Determine the [X, Y] coordinate at the center of the cell enclosing the given text.  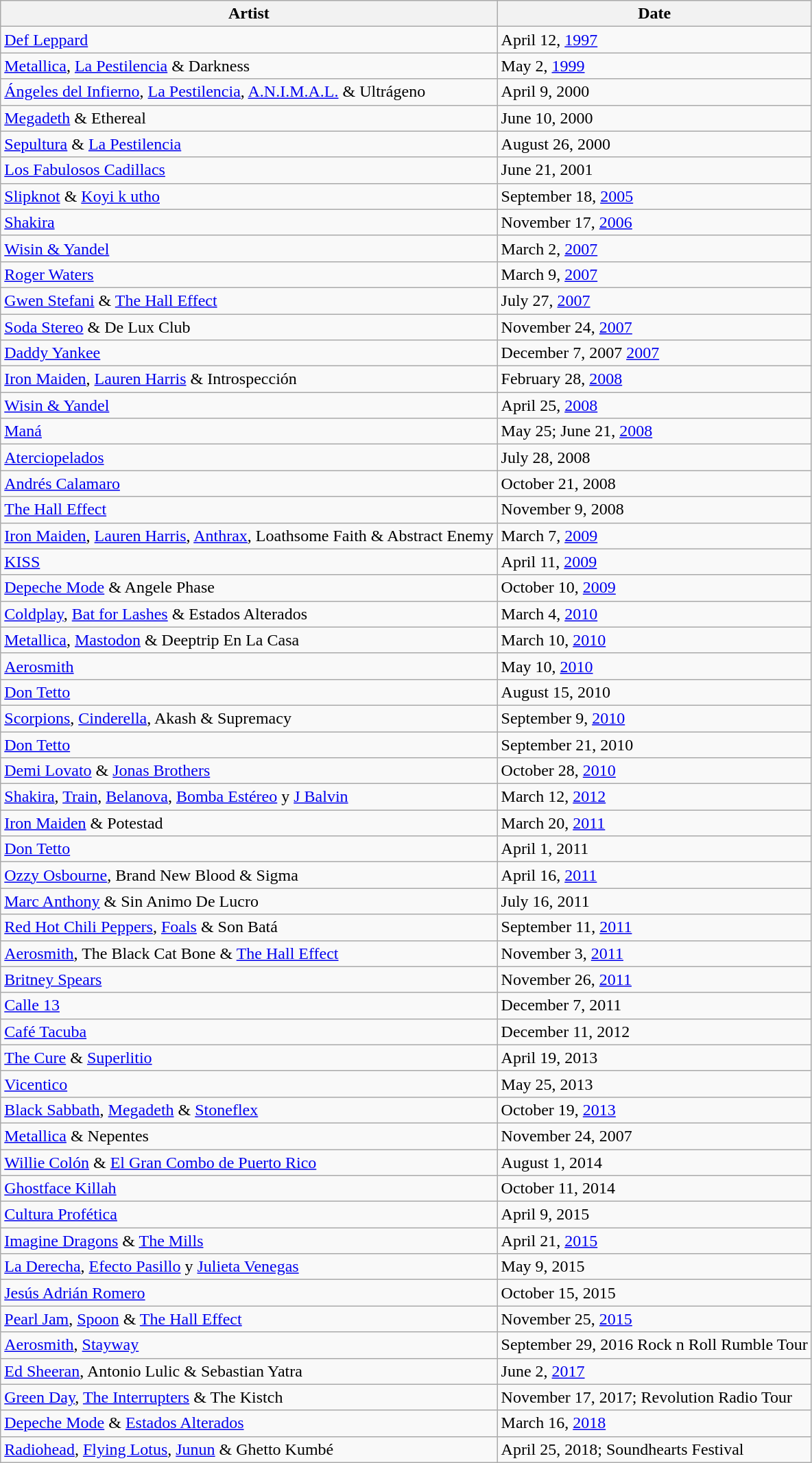
August 1, 2014 [654, 1163]
Metallica & Nepentes [249, 1136]
November 3, 2011 [654, 953]
October 10, 2009 [654, 588]
Roger Waters [249, 274]
April 16, 2011 [654, 875]
April 1, 2011 [654, 849]
November 17, 2006 [654, 222]
Coldplay, Bat for Lashes & Estados Alterados [249, 614]
November 9, 2008 [654, 510]
July 28, 2008 [654, 457]
February 28, 2008 [654, 379]
April 25, 2018; Soundhearts Festival [654, 1449]
March 2, 2007 [654, 248]
Aerosmith [249, 666]
Willie Colón & El Gran Combo de Puerto Rico [249, 1163]
KISS [249, 562]
Marc Anthony & Sin Animo De Lucro [249, 901]
Aerosmith, Stayway [249, 1345]
March 16, 2018 [654, 1423]
Ángeles del Infierno, La Pestilencia, A.N.I.M.A.L. & Ultrágeno [249, 92]
Black Sabbath, Megadeth & Stoneflex [249, 1110]
Shakira [249, 222]
Artist [249, 14]
March 12, 2012 [654, 797]
Daddy Yankee [249, 353]
Vicentico [249, 1084]
April 19, 2013 [654, 1058]
March 7, 2009 [654, 536]
April 11, 2009 [654, 562]
Soda Stereo & De Lux Club [249, 327]
June 10, 2000 [654, 118]
Metallica, Mastodon & Deeptrip En La Casa [249, 640]
March 9, 2007 [654, 274]
June 2, 2017 [654, 1371]
Depeche Mode & Angele Phase [249, 588]
September 21, 2010 [654, 744]
Radiohead, Flying Lotus, Junun & Ghetto Kumbé [249, 1449]
September 18, 2005 [654, 196]
May 9, 2015 [654, 1267]
Aerosmith, The Black Cat Bone & The Hall Effect [249, 953]
Depeche Mode & Estados Alterados [249, 1423]
May 2, 1999 [654, 66]
May 10, 2010 [654, 666]
Maná [249, 431]
May 25; June 21, 2008 [654, 431]
Shakira, Train, Belanova, Bomba Estéreo y J Balvin [249, 797]
The Cure & Superlitio [249, 1058]
Iron Maiden, Lauren Harris & Introspección [249, 379]
August 26, 2000 [654, 144]
October 28, 2010 [654, 771]
Café Tacuba [249, 1032]
Sepultura & La Pestilencia [249, 144]
September 29, 2016 Rock n Roll Rumble Tour [654, 1345]
Gwen Stefani & The Hall Effect [249, 300]
Ed Sheeran, Antonio Lulic & Sebastian Yatra [249, 1371]
November 25, 2015 [654, 1319]
July 27, 2007 [654, 300]
November 17, 2017; Revolution Radio Tour [654, 1397]
Andrés Calamaro [249, 484]
Def Leppard [249, 40]
Slipknot & Koyi k utho [249, 196]
Metallica, La Pestilencia & Darkness [249, 66]
May 25, 2013 [654, 1084]
December 7, 2011 [654, 1006]
December 11, 2012 [654, 1032]
Calle 13 [249, 1006]
March 4, 2010 [654, 614]
August 15, 2010 [654, 692]
Red Hot Chili Peppers, Foals & Son Batá [249, 927]
September 11, 2011 [654, 927]
November 26, 2011 [654, 979]
October 19, 2013 [654, 1110]
April 25, 2008 [654, 405]
Iron Maiden, Lauren Harris, Anthrax, Loathsome Faith & Abstract Enemy [249, 536]
Jesús Adrián Romero [249, 1293]
Ozzy Osbourne, Brand New Blood & Sigma [249, 875]
December 7, 2007 2007 [654, 353]
September 9, 2010 [654, 718]
October 21, 2008 [654, 484]
April 21, 2015 [654, 1241]
Megadeth & Ethereal [249, 118]
June 21, 2001 [654, 170]
Britney Spears [249, 979]
Cultura Profética [249, 1215]
Green Day, The Interrupters & The Kistch [249, 1397]
Iron Maiden & Potestad [249, 823]
April 12, 1997 [654, 40]
Pearl Jam, Spoon & The Hall Effect [249, 1319]
Demi Lovato & Jonas Brothers [249, 771]
Imagine Dragons & The Mills [249, 1241]
Los Fabulosos Cadillacs [249, 170]
March 10, 2010 [654, 640]
July 16, 2011 [654, 901]
Ghostface Killah [249, 1189]
March 20, 2011 [654, 823]
La Derecha, Efecto Pasillo y Julieta Venegas [249, 1267]
The Hall Effect [249, 510]
April 9, 2015 [654, 1215]
April 9, 2000 [654, 92]
Aterciopelados [249, 457]
October 15, 2015 [654, 1293]
October 11, 2014 [654, 1189]
Scorpions, Cinderella, Akash & Supremacy [249, 718]
Date [654, 14]
